Return the [x, y] coordinate for the center point of the cell that contains the specified text.  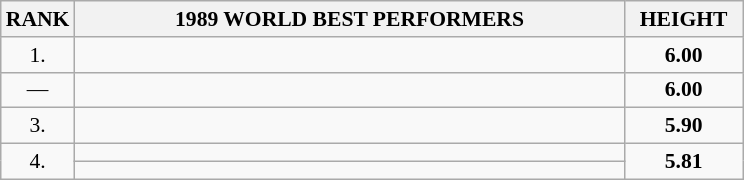
5.81 [684, 162]
HEIGHT [684, 19]
1. [38, 55]
3. [38, 126]
RANK [38, 19]
5.90 [684, 126]
4. [38, 162]
1989 WORLD BEST PERFORMERS [349, 19]
— [38, 90]
